Identify which cell holds the provided text, then report its [x, y] central coordinate. 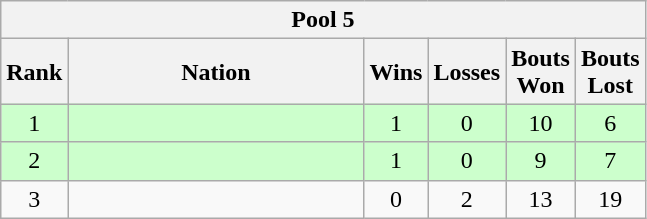
Bouts Won [541, 72]
13 [541, 199]
Bouts Lost [610, 72]
7 [610, 161]
10 [541, 123]
9 [541, 161]
19 [610, 199]
6 [610, 123]
Nation [216, 72]
Losses [467, 72]
Wins [396, 72]
Rank [34, 72]
Pool 5 [323, 20]
3 [34, 199]
